Capture the cell that displays the provided text and extract its (X, Y) central coordinate. 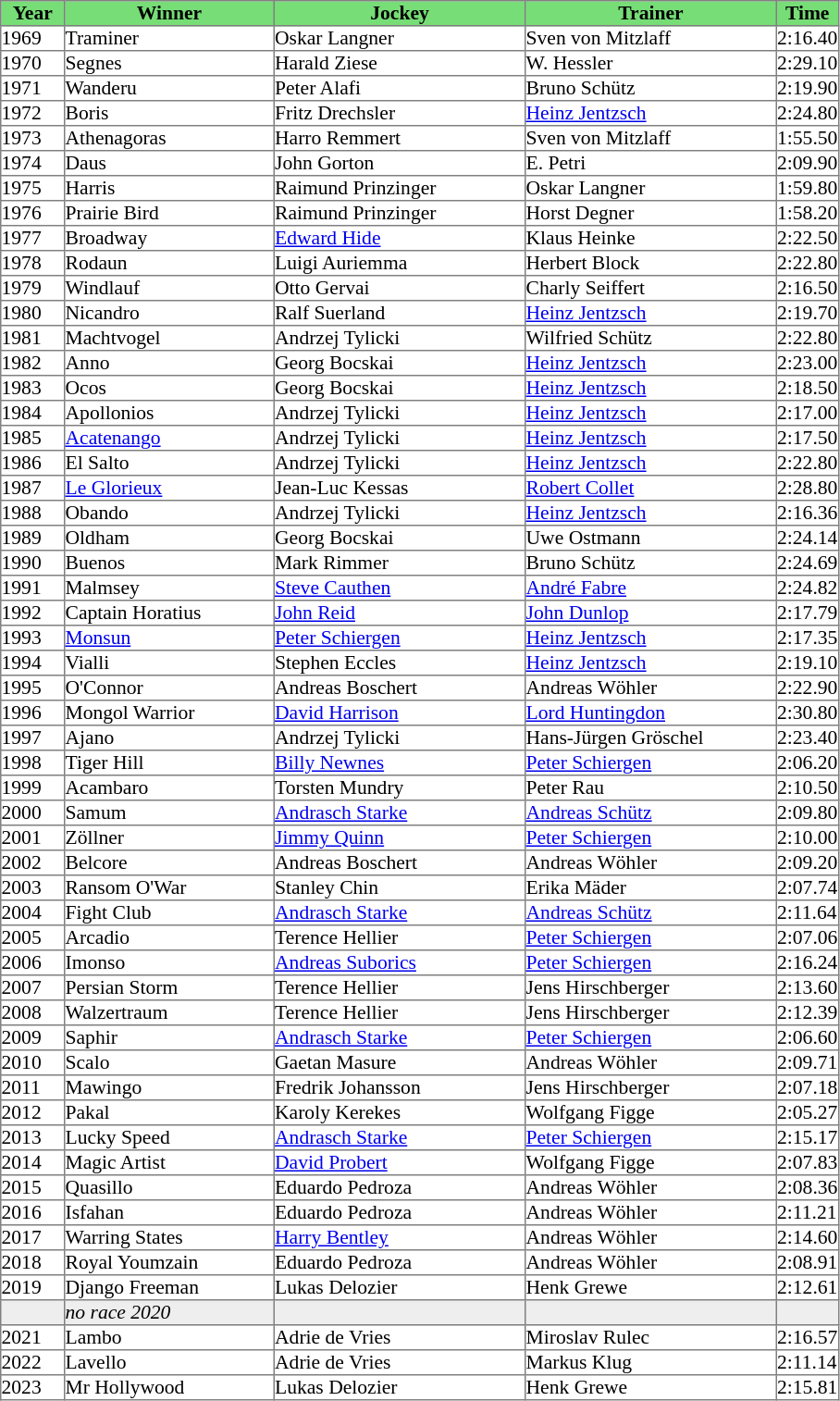
2:16.50 (807, 289)
Klaus Heinke (651, 239)
Le Glorieux (169, 489)
2:13.60 (807, 988)
John Dunlop (651, 613)
Monsun (169, 639)
Horst Degner (651, 213)
2:14.60 (807, 1238)
2:10.00 (807, 838)
2013 (33, 1138)
David Harrison (400, 713)
Time (807, 13)
2017 (33, 1238)
no race 2020 (169, 1312)
2021 (33, 1338)
1986 (33, 463)
2:09.71 (807, 1062)
1969 (33, 39)
Wilfried Schütz (651, 339)
1992 (33, 613)
2011 (33, 1088)
Samum (169, 812)
Peter Rau (651, 788)
Karoly Kerekes (400, 1112)
Acatenango (169, 439)
1988 (33, 513)
Magic Artist (169, 1162)
Fight Club (169, 912)
2:16.24 (807, 962)
Buenos (169, 563)
Arcadio (169, 938)
2:19.10 (807, 663)
2016 (33, 1212)
Acambaro (169, 788)
1:55.50 (807, 139)
Windlauf (169, 289)
2:17.50 (807, 439)
1987 (33, 489)
1994 (33, 663)
2:17.35 (807, 639)
2:09.20 (807, 862)
2:19.70 (807, 313)
2:16.36 (807, 513)
1989 (33, 539)
Traminer (169, 39)
Malmsey (169, 589)
El Salto (169, 463)
2:23.00 (807, 363)
Rodaun (169, 263)
2:08.91 (807, 1262)
John Gorton (400, 163)
1:59.80 (807, 189)
Daus (169, 163)
1970 (33, 63)
1997 (33, 738)
2006 (33, 962)
2:24.80 (807, 113)
Walzertraum (169, 1012)
2:07.74 (807, 888)
Mongol Warrior (169, 713)
Django Freeman (169, 1288)
1993 (33, 639)
1990 (33, 563)
Apollonios (169, 413)
Wanderu (169, 89)
Saphir (169, 1038)
1982 (33, 363)
1979 (33, 289)
Jockey (400, 13)
2:15.81 (807, 1388)
2014 (33, 1162)
2018 (33, 1262)
David Probert (400, 1162)
Mr Hollywood (169, 1388)
Harald Ziese (400, 63)
2009 (33, 1038)
Uwe Ostmann (651, 539)
2:17.79 (807, 613)
Hans-Jürgen Gröschel (651, 738)
Torsten Mundry (400, 788)
Lambo (169, 1338)
Belcore (169, 862)
Miroslav Rulec (651, 1338)
Lucky Speed (169, 1138)
Edward Hide (400, 239)
2004 (33, 912)
2022 (33, 1362)
1980 (33, 313)
2019 (33, 1288)
Jimmy Quinn (400, 838)
Year (33, 13)
2002 (33, 862)
2000 (33, 812)
Charly Seiffert (651, 289)
1974 (33, 163)
Lavello (169, 1362)
Isfahan (169, 1212)
1991 (33, 589)
1:58.20 (807, 213)
Quasillo (169, 1188)
1984 (33, 413)
Fredrik Johansson (400, 1088)
2:10.50 (807, 788)
2007 (33, 988)
Machtvogel (169, 339)
2:24.82 (807, 589)
1998 (33, 762)
E. Petri (651, 163)
Warring States (169, 1238)
Otto Gervai (400, 289)
Athenagoras (169, 139)
2:07.06 (807, 938)
Steve Cauthen (400, 589)
Harris (169, 189)
Stephen Eccles (400, 663)
2:19.90 (807, 89)
Andreas Suborics (400, 962)
2012 (33, 1112)
2:28.80 (807, 489)
2:15.17 (807, 1138)
Nicandro (169, 313)
Ajano (169, 738)
2:18.50 (807, 389)
Harro Remmert (400, 139)
1999 (33, 788)
2:06.20 (807, 762)
2:11.64 (807, 912)
Scalo (169, 1062)
2:16.57 (807, 1338)
2:12.39 (807, 1012)
2:29.10 (807, 63)
2:08.36 (807, 1188)
2:30.80 (807, 713)
Trainer (651, 13)
Ralf Suerland (400, 313)
2:09.80 (807, 812)
Harry Bentley (400, 1238)
Billy Newnes (400, 762)
2001 (33, 838)
Captain Horatius (169, 613)
André Fabre (651, 589)
Lord Huntingdon (651, 713)
Ocos (169, 389)
Stanley Chin (400, 888)
Gaetan Masure (400, 1062)
2:12.61 (807, 1288)
2:16.40 (807, 39)
1971 (33, 89)
1983 (33, 389)
2:06.60 (807, 1038)
2:09.90 (807, 163)
2015 (33, 1188)
1978 (33, 263)
Anno (169, 363)
Ransom O'War (169, 888)
2008 (33, 1012)
Imonso (169, 962)
2010 (33, 1062)
1985 (33, 439)
1996 (33, 713)
Fritz Drechsler (400, 113)
1977 (33, 239)
1973 (33, 139)
2:05.27 (807, 1112)
2:11.21 (807, 1212)
Vialli (169, 663)
Prairie Bird (169, 213)
Segnes (169, 63)
Boris (169, 113)
2023 (33, 1388)
Obando (169, 513)
2:23.40 (807, 738)
1975 (33, 189)
John Reid (400, 613)
2:07.18 (807, 1088)
Tiger Hill (169, 762)
Peter Alafi (400, 89)
Pakal (169, 1112)
Broadway (169, 239)
Markus Klug (651, 1362)
Mawingo (169, 1088)
2005 (33, 938)
1976 (33, 213)
Zöllner (169, 838)
Jean-Luc Kessas (400, 489)
2:22.50 (807, 239)
Robert Collet (651, 489)
Mark Rimmer (400, 563)
2:22.90 (807, 688)
W. Hessler (651, 63)
1981 (33, 339)
Persian Storm (169, 988)
2:17.00 (807, 413)
2003 (33, 888)
2:11.14 (807, 1362)
Herbert Block (651, 263)
1972 (33, 113)
2:07.83 (807, 1162)
Oldham (169, 539)
2:24.69 (807, 563)
Royal Youmzain (169, 1262)
1995 (33, 688)
Winner (169, 13)
O'Connor (169, 688)
2:24.14 (807, 539)
Luigi Auriemma (400, 263)
Erika Mäder (651, 888)
